Determine the [X, Y] coordinate at the center of the cell enclosing the given text.  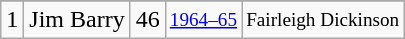
Jim Barry [77, 20]
Fairleigh Dickinson [323, 20]
1964–65 [203, 20]
1 [12, 20]
46 [148, 20]
